Pinpoint the cell where the given text exists, returning its (X, Y) midpoint coordinate. 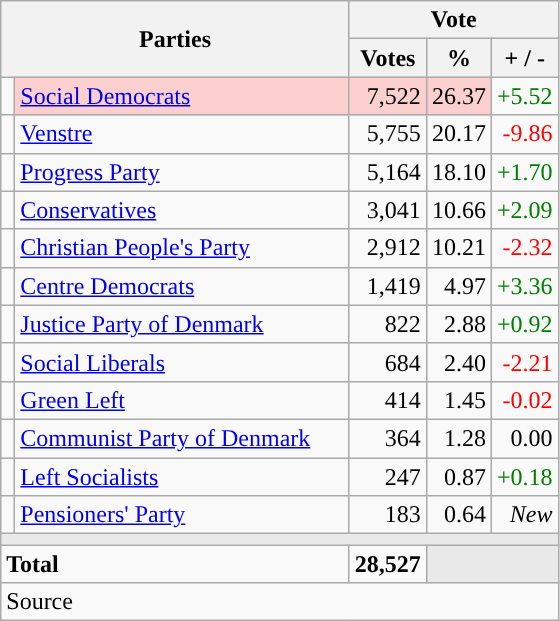
+5.52 (524, 96)
0.87 (458, 477)
-2.32 (524, 248)
Green Left (182, 400)
2.88 (458, 324)
% (458, 58)
Christian People's Party (182, 248)
0.00 (524, 438)
18.10 (458, 172)
2,912 (388, 248)
-0.02 (524, 400)
Venstre (182, 134)
2.40 (458, 362)
Communist Party of Denmark (182, 438)
Justice Party of Denmark (182, 324)
822 (388, 324)
+0.92 (524, 324)
1,419 (388, 286)
247 (388, 477)
+2.09 (524, 210)
Total (176, 564)
Parties (176, 39)
Source (280, 602)
Centre Democrats (182, 286)
5,755 (388, 134)
26.37 (458, 96)
-2.21 (524, 362)
4.97 (458, 286)
684 (388, 362)
Vote (454, 20)
-9.86 (524, 134)
10.21 (458, 248)
183 (388, 515)
3,041 (388, 210)
5,164 (388, 172)
10.66 (458, 210)
364 (388, 438)
Pensioners' Party (182, 515)
414 (388, 400)
Social Democrats (182, 96)
0.64 (458, 515)
7,522 (388, 96)
+ / - (524, 58)
Left Socialists (182, 477)
1.45 (458, 400)
Conservatives (182, 210)
+0.18 (524, 477)
+3.36 (524, 286)
New (524, 515)
20.17 (458, 134)
Progress Party (182, 172)
Votes (388, 58)
Social Liberals (182, 362)
+1.70 (524, 172)
1.28 (458, 438)
28,527 (388, 564)
